Output the [x, y] coordinate of the center of the cell containing the given text.  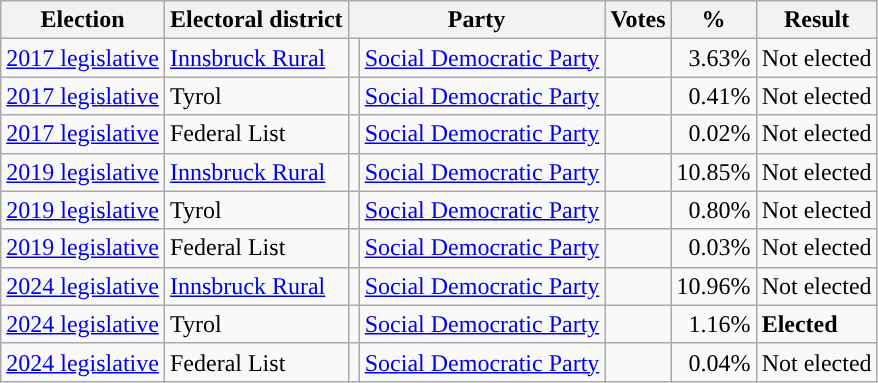
% [714, 20]
1.16% [714, 324]
10.96% [714, 286]
Party [476, 20]
3.63% [714, 58]
0.02% [714, 134]
Elected [816, 324]
0.80% [714, 210]
0.03% [714, 248]
Election [83, 20]
Electoral district [256, 20]
Votes [638, 20]
0.04% [714, 362]
Result [816, 20]
0.41% [714, 96]
10.85% [714, 172]
